Extract the (x, y) coordinate from the center of the cell holding the provided text.  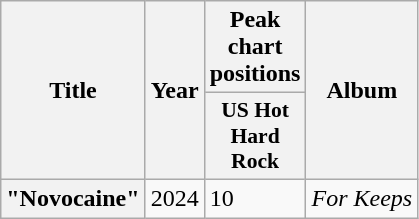
10 (255, 198)
Title (73, 90)
Album (362, 90)
2024 (174, 198)
"Novocaine" (73, 198)
Peak chart positions (255, 47)
US Hot Hard Rock (255, 136)
For Keeps (362, 198)
Year (174, 90)
